Return the [x, y] coordinate for the center point of the cell that contains the specified text.  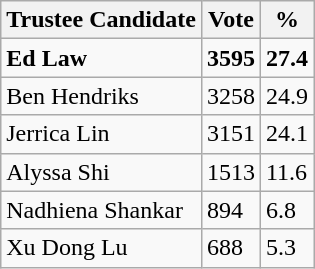
27.4 [286, 58]
688 [230, 248]
24.1 [286, 134]
Trustee Candidate [102, 20]
3258 [230, 96]
3151 [230, 134]
3595 [230, 58]
1513 [230, 172]
Jerrica Lin [102, 134]
11.6 [286, 172]
Nadhiena Shankar [102, 210]
% [286, 20]
894 [230, 210]
Ben Hendriks [102, 96]
24.9 [286, 96]
Alyssa Shi [102, 172]
Xu Dong Lu [102, 248]
5.3 [286, 248]
6.8 [286, 210]
Ed Law [102, 58]
Vote [230, 20]
